For the text-containing cell, return its midpoint in [X, Y] coordinate format. 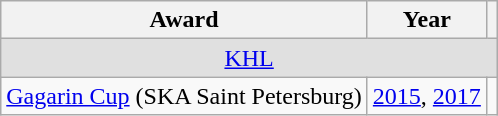
KHL [250, 58]
Year [426, 20]
2015, 2017 [426, 96]
Award [184, 20]
Gagarin Cup (SKA Saint Petersburg) [184, 96]
